Identify which cell holds the provided text, then report its [x, y] central coordinate. 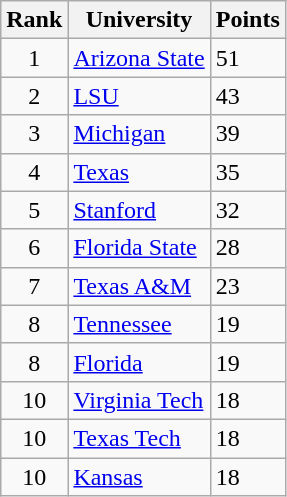
39 [248, 134]
28 [248, 248]
35 [248, 172]
Rank [34, 20]
Points [248, 20]
Texas Tech [139, 438]
Michigan [139, 134]
43 [248, 96]
7 [34, 286]
Arizona State [139, 58]
4 [34, 172]
Florida [139, 362]
LSU [139, 96]
Virginia Tech [139, 400]
2 [34, 96]
Texas [139, 172]
Tennessee [139, 324]
32 [248, 210]
51 [248, 58]
Stanford [139, 210]
5 [34, 210]
6 [34, 248]
Kansas [139, 477]
University [139, 20]
Florida State [139, 248]
1 [34, 58]
23 [248, 286]
Texas A&M [139, 286]
3 [34, 134]
